Extract the [x, y] coordinate from the center of the cell holding the provided text.  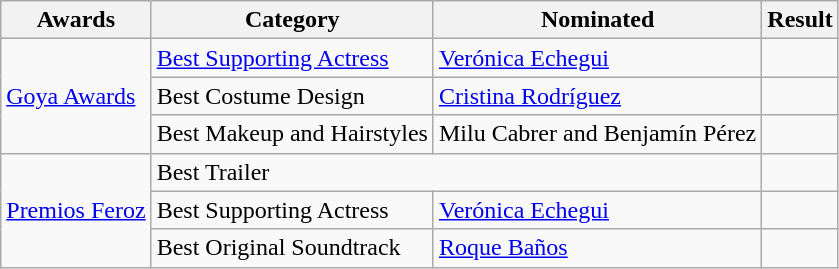
Category [292, 20]
Awards [76, 20]
Nominated [597, 20]
Best Makeup and Hairstyles [292, 134]
Best Costume Design [292, 96]
Best Original Soundtrack [292, 248]
Premios Feroz [76, 210]
Roque Baños [597, 248]
Best Trailer [456, 172]
Result [800, 20]
Goya Awards [76, 96]
Milu Cabrer and Benjamín Pérez [597, 134]
Cristina Rodríguez [597, 96]
